Determine the (x, y) coordinate at the center of the cell enclosing the given text.  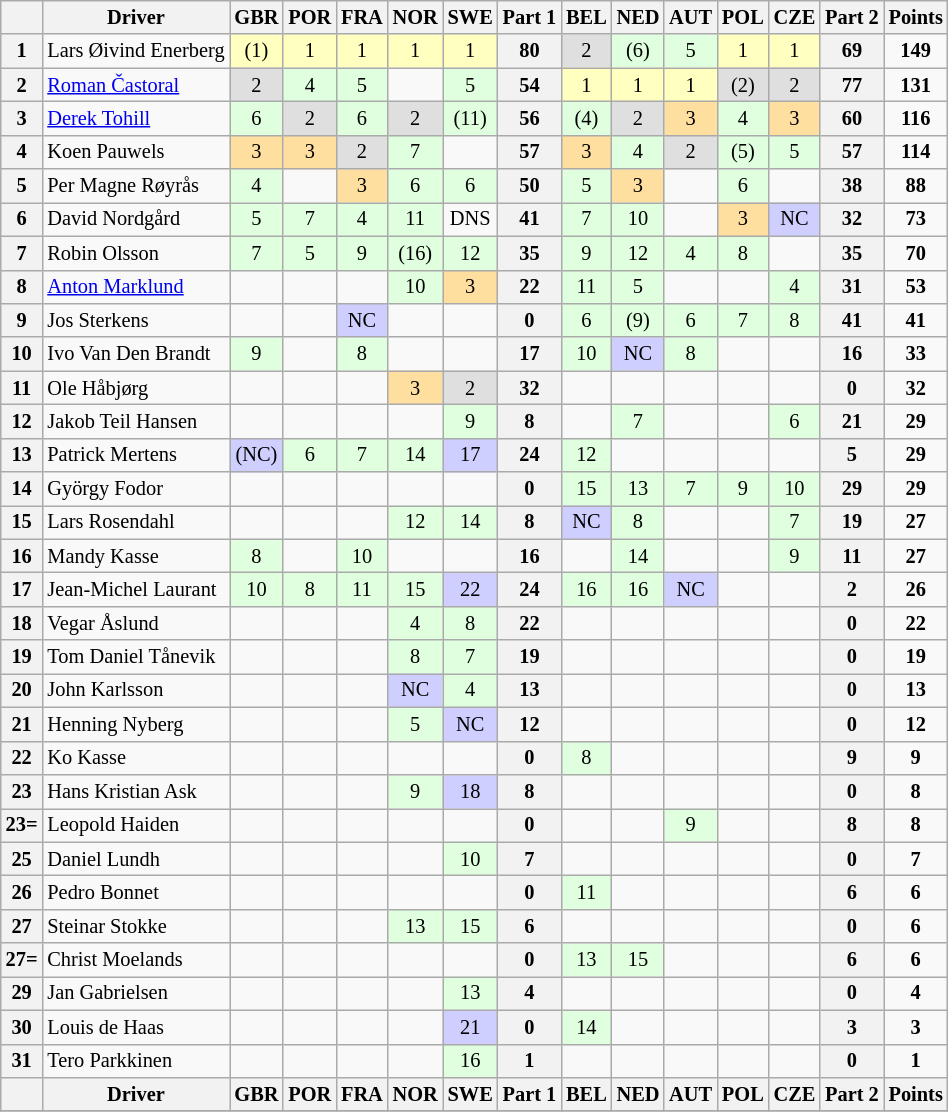
Lars Rosendahl (136, 522)
23= (22, 825)
Hans Kristian Ask (136, 791)
Leopold Haiden (136, 825)
23 (22, 791)
38 (852, 186)
Ole Håbjørg (136, 388)
80 (530, 51)
56 (530, 118)
(NC) (257, 455)
Per Magne Røyrås (136, 186)
Jakob Teil Hansen (136, 421)
(6) (638, 51)
(11) (470, 118)
György Fodor (136, 489)
54 (530, 85)
Koen Pauwels (136, 152)
Christ Moelands (136, 960)
Vegar Åslund (136, 623)
30 (22, 1027)
Patrick Mertens (136, 455)
25 (22, 859)
27= (22, 960)
149 (916, 51)
DNS (470, 219)
Jos Sterkens (136, 320)
Derek Tohill (136, 118)
(4) (586, 118)
116 (916, 118)
114 (916, 152)
Pedro Bonnet (136, 892)
Anton Marklund (136, 287)
Daniel Lundh (136, 859)
60 (852, 118)
Roman Častoral (136, 85)
50 (530, 186)
Ko Kasse (136, 758)
33 (916, 354)
20 (22, 690)
53 (916, 287)
(16) (416, 253)
Ivo Van Den Brandt (136, 354)
70 (916, 253)
77 (852, 85)
73 (916, 219)
Henning Nyberg (136, 724)
Lars Øivind Enerberg (136, 51)
Mandy Kasse (136, 556)
(5) (743, 152)
Jan Gabrielsen (136, 993)
(2) (743, 85)
John Karlsson (136, 690)
Robin Olsson (136, 253)
(1) (257, 51)
69 (852, 51)
131 (916, 85)
88 (916, 186)
Steinar Stokke (136, 926)
Jean-Michel Laurant (136, 589)
Tero Parkkinen (136, 1061)
Louis de Haas (136, 1027)
(9) (638, 320)
David Nordgård (136, 219)
Tom Daniel Tånevik (136, 657)
